Determine the [x, y] coordinate at the center of the cell enclosing the given text.  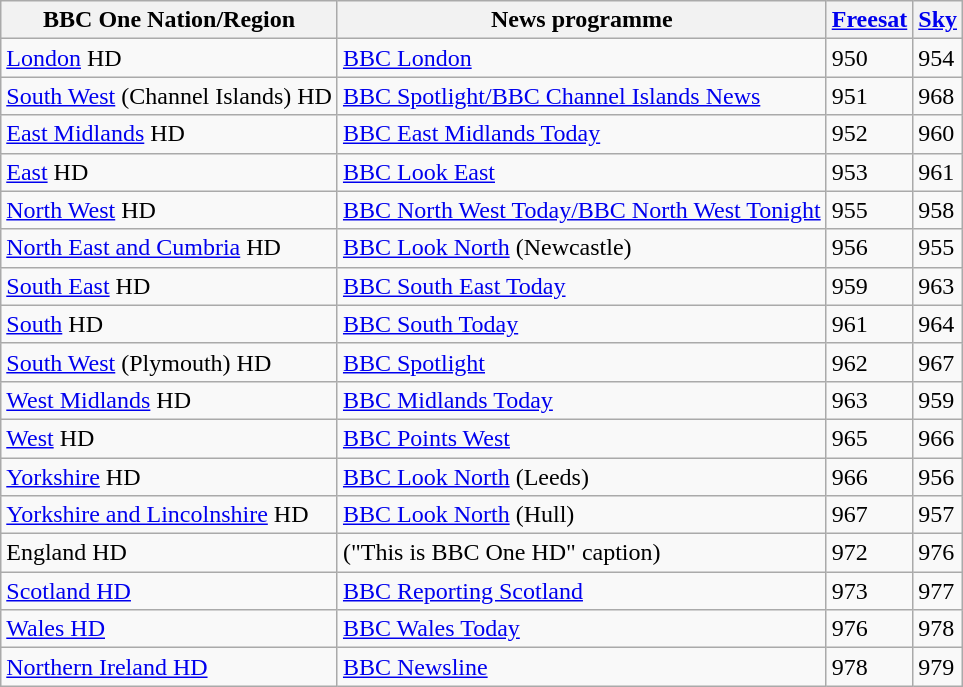
BBC South East Today [582, 286]
Northern Ireland HD [170, 667]
South East HD [170, 286]
962 [870, 362]
958 [938, 210]
972 [870, 553]
977 [938, 591]
964 [938, 324]
968 [938, 96]
BBC Look North (Leeds) [582, 477]
BBC Newsline [582, 667]
East HD [170, 172]
BBC Midlands Today [582, 400]
BBC Look North (Hull) [582, 515]
952 [870, 134]
BBC Look East [582, 172]
North West HD [170, 210]
South West (Channel Islands) HD [170, 96]
BBC London [582, 58]
BBC Points West [582, 438]
Yorkshire and Lincolnshire HD [170, 515]
950 [870, 58]
South West (Plymouth) HD [170, 362]
973 [870, 591]
BBC Wales Today [582, 629]
West HD [170, 438]
965 [870, 438]
Sky [938, 20]
BBC South Today [582, 324]
BBC Reporting Scotland [582, 591]
BBC One Nation/Region [170, 20]
England HD [170, 553]
Freesat [870, 20]
BBC Look North (Newcastle) [582, 248]
Yorkshire HD [170, 477]
West Midlands HD [170, 400]
BBC Spotlight [582, 362]
East Midlands HD [170, 134]
960 [938, 134]
954 [938, 58]
London HD [170, 58]
("This is BBC One HD" caption) [582, 553]
South HD [170, 324]
979 [938, 667]
BBC Spotlight/BBC Channel Islands News [582, 96]
957 [938, 515]
953 [870, 172]
BBC East Midlands Today [582, 134]
Scotland HD [170, 591]
951 [870, 96]
News programme [582, 20]
Wales HD [170, 629]
BBC North West Today/BBC North West Tonight [582, 210]
North East and Cumbria HD [170, 248]
